Identify which cell holds the provided text, then report its (X, Y) central coordinate. 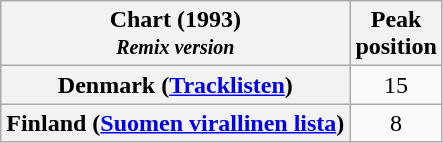
Denmark (Tracklisten) (176, 85)
Peakposition (396, 34)
15 (396, 85)
8 (396, 123)
Chart (1993)Remix version (176, 34)
Finland (Suomen virallinen lista) (176, 123)
